Locate the cell with the specified text and output its (X, Y) center coordinate. 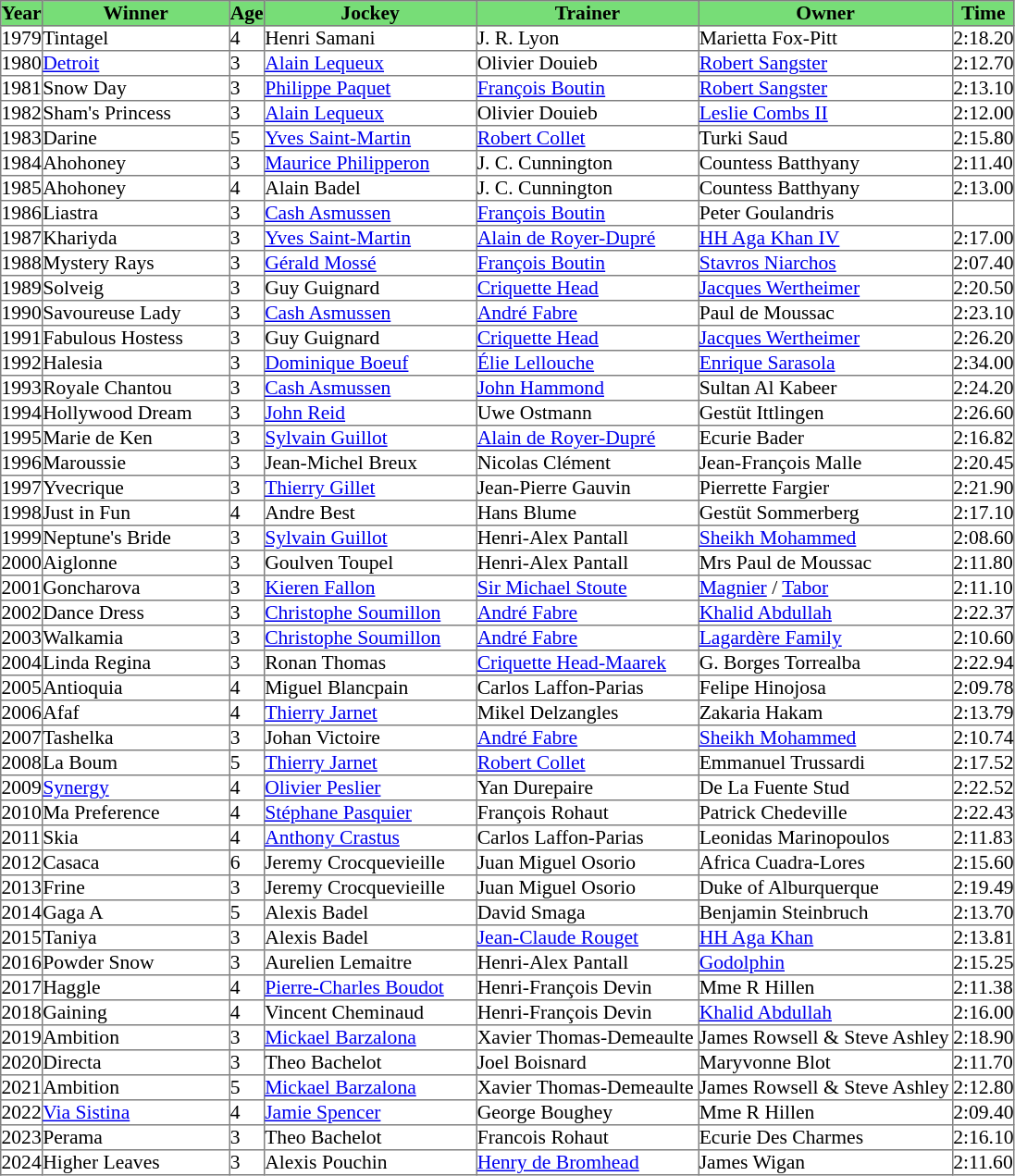
Maroussie (135, 463)
Benjamin Steinbruch (825, 912)
2003 (22, 638)
2024 (22, 1162)
Enrique Sarasola (825, 363)
2:17.00 (983, 239)
1991 (22, 339)
2:13.10 (983, 89)
Turki Saud (825, 139)
2:11.38 (983, 988)
Royale Chantou (135, 389)
Tintagel (135, 39)
2008 (22, 762)
1990 (22, 313)
1988 (22, 263)
J. R. Lyon (588, 39)
2016 (22, 962)
Gaga A (135, 912)
James Wigan (825, 1162)
Afaf (135, 712)
Jamie Spencer (370, 1112)
Via Sistina (135, 1112)
1993 (22, 389)
Criquette Head-Maarek (588, 662)
2:22.94 (983, 662)
2010 (22, 812)
Ecurie Bader (825, 439)
Owner (825, 13)
Year (22, 13)
Jockey (370, 13)
2:20.50 (983, 289)
2:11.70 (983, 1062)
2:20.45 (983, 463)
2:12.70 (983, 63)
1992 (22, 363)
2:16.00 (983, 1012)
Dominique Boeuf (370, 363)
Goulven Toupel (370, 563)
1998 (22, 513)
1979 (22, 39)
6 (246, 862)
1983 (22, 139)
1981 (22, 89)
2021 (22, 1088)
Snow Day (135, 89)
Peter Goulandris (825, 213)
2:34.00 (983, 363)
Neptune's Bride (135, 538)
Ronan Thomas (370, 662)
Ecurie Des Charmes (825, 1138)
2:11.10 (983, 588)
Yan Durepaire (588, 788)
Tashelka (135, 738)
2015 (22, 938)
1986 (22, 213)
G. Borges Torrealba (825, 662)
Patrick Chedeville (825, 812)
2:12.00 (983, 113)
2009 (22, 788)
Jean-Pierre Gauvin (588, 489)
2:13.79 (983, 712)
2:11.83 (983, 838)
Élie Lellouche (588, 363)
2:15.60 (983, 862)
1984 (22, 163)
Francois Rohaut (588, 1138)
Higher Leaves (135, 1162)
Duke of Alburquerque (825, 888)
2020 (22, 1062)
Alain Badel (370, 189)
Casaca (135, 862)
Marie de Ken (135, 439)
Mrs Paul de Moussac (825, 563)
Linda Regina (135, 662)
Ma Preference (135, 812)
George Boughey (588, 1112)
Frine (135, 888)
2:22.37 (983, 613)
2:16.10 (983, 1138)
Fabulous Hostess (135, 339)
1987 (22, 239)
François Rohaut (588, 812)
Savoureuse Lady (135, 313)
Miguel Blancpain (370, 688)
Marietta Fox-Pitt (825, 39)
2022 (22, 1112)
Taniya (135, 938)
Anthony Crastus (370, 838)
Alexis Pouchin (370, 1162)
Hans Blume (588, 513)
2017 (22, 988)
2:22.43 (983, 812)
John Reid (370, 413)
De La Fuente Stud (825, 788)
Pierrette Fargier (825, 489)
Jean-Claude Rouget (588, 938)
HH Aga Khan (825, 938)
2:19.49 (983, 888)
Haggle (135, 988)
Joel Boisnard (588, 1062)
Powder Snow (135, 962)
Stéphane Pasquier (370, 812)
Jean-François Malle (825, 463)
Africa Cuadra-Lores (825, 862)
2:24.20 (983, 389)
2004 (22, 662)
Godolphin (825, 962)
Halesia (135, 363)
Pierre-Charles Boudot (370, 988)
1985 (22, 189)
HH Aga Khan IV (825, 239)
1994 (22, 413)
Gestüt Ittlingen (825, 413)
2013 (22, 888)
2:13.70 (983, 912)
Andre Best (370, 513)
Gaining (135, 1012)
2007 (22, 738)
David Smaga (588, 912)
Detroit (135, 63)
1980 (22, 63)
2:13.81 (983, 938)
2:23.10 (983, 313)
Kieren Fallon (370, 588)
2:10.60 (983, 638)
Sultan Al Kabeer (825, 389)
Henry de Bromhead (588, 1162)
2002 (22, 613)
2:16.82 (983, 439)
Hollywood Dream (135, 413)
2018 (22, 1012)
Mystery Rays (135, 263)
Thierry Gillet (370, 489)
2:17.52 (983, 762)
Lagardère Family (825, 638)
2019 (22, 1038)
Goncharova (135, 588)
2:15.25 (983, 962)
Sham's Princess (135, 113)
Uwe Ostmann (588, 413)
2:11.40 (983, 163)
Walkamia (135, 638)
Magnier / Tabor (825, 588)
2:08.60 (983, 538)
2023 (22, 1138)
Skia (135, 838)
Sir Michael Stoute (588, 588)
Leonidas Marinopoulos (825, 838)
Aurelien Lemaitre (370, 962)
Time (983, 13)
Henri Samani (370, 39)
2:26.20 (983, 339)
Maurice Philipperon (370, 163)
2012 (22, 862)
Perama (135, 1138)
2:13.00 (983, 189)
1995 (22, 439)
2:11.80 (983, 563)
2:15.80 (983, 139)
2:09.78 (983, 688)
2:11.60 (983, 1162)
2:26.60 (983, 413)
2:12.80 (983, 1088)
2005 (22, 688)
1996 (22, 463)
Synergy (135, 788)
Khariyda (135, 239)
Yvecrique (135, 489)
Solveig (135, 289)
Dance Dress (135, 613)
1999 (22, 538)
2:18.90 (983, 1038)
2:10.74 (983, 738)
Leslie Combs II (825, 113)
2:22.52 (983, 788)
Stavros Niarchos (825, 263)
Mikel Delzangles (588, 712)
Aiglonne (135, 563)
Philippe Paquet (370, 89)
Vincent Cheminaud (370, 1012)
Antioquia (135, 688)
1989 (22, 289)
2:09.40 (983, 1112)
2:21.90 (983, 489)
Winner (135, 13)
2:17.10 (983, 513)
Just in Fun (135, 513)
2014 (22, 912)
2011 (22, 838)
Nicolas Clément (588, 463)
Gérald Mossé (370, 263)
Age (246, 13)
2001 (22, 588)
Jean-Michel Breux (370, 463)
2000 (22, 563)
Felipe Hinojosa (825, 688)
Trainer (588, 13)
2:07.40 (983, 263)
Paul de Moussac (825, 313)
Darine (135, 139)
1982 (22, 113)
1997 (22, 489)
2006 (22, 712)
Zakaria Hakam (825, 712)
Gestüt Sommerberg (825, 513)
Directa (135, 1062)
2:18.20 (983, 39)
Olivier Peslier (370, 788)
Johan Victoire (370, 738)
John Hammond (588, 389)
Emmanuel Trussardi (825, 762)
La Boum (135, 762)
Liastra (135, 213)
Maryvonne Blot (825, 1062)
